Detect which cell encompasses the target text, then output its (X, Y) center coordinate. 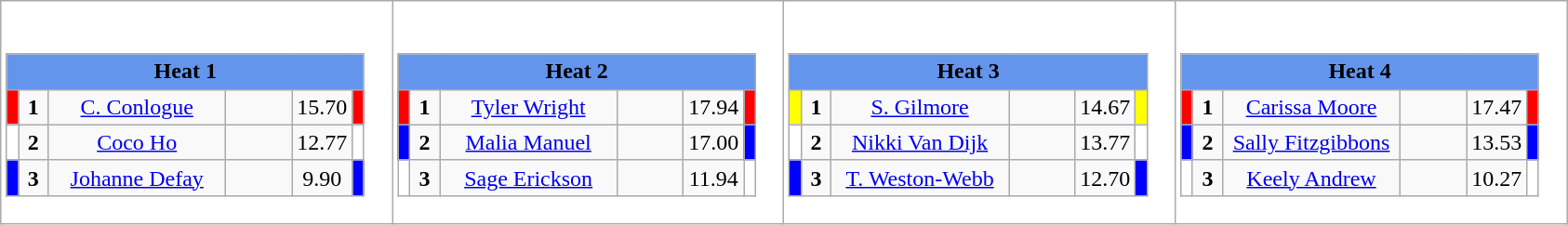
Malia Manuel (528, 142)
Heat 3 1 S. Gilmore 14.67 2 Nikki Van Dijk 13.77 3 T. Weston-Webb 12.70 (980, 112)
15.70 (322, 107)
9.90 (322, 178)
C. Conlogue (138, 107)
Heat 4 (1360, 72)
Keely Andrew (1311, 178)
S. Gilmore (921, 107)
Coco Ho (138, 142)
Heat 2 (577, 72)
13.53 (1497, 142)
17.47 (1497, 107)
17.94 (714, 107)
Carissa Moore (1311, 107)
Johanne Defay (138, 178)
13.77 (1105, 142)
Heat 1 1 C. Conlogue 15.70 2 Coco Ho 12.77 3 Johanne Defay 9.90 (197, 112)
Heat 1 (185, 72)
12.77 (322, 142)
17.00 (714, 142)
10.27 (1497, 178)
Tyler Wright (528, 107)
14.67 (1105, 107)
11.94 (714, 178)
Sage Erickson (528, 178)
Heat 2 1 Tyler Wright 17.94 2 Malia Manuel 17.00 3 Sage Erickson 11.94 (588, 112)
Heat 4 1 Carissa Moore 17.47 2 Sally Fitzgibbons 13.53 3 Keely Andrew 10.27 (1371, 112)
T. Weston-Webb (921, 178)
Sally Fitzgibbons (1311, 142)
12.70 (1105, 178)
Heat 3 (968, 72)
Nikki Van Dijk (921, 142)
